Extract the (X, Y) coordinate from the center of the cell holding the provided text.  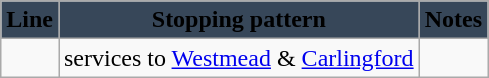
Notes (453, 20)
services to Westmead & Carlingford (238, 58)
Stopping pattern (238, 20)
Line (30, 20)
